Search for the cell housing the specified text and yield its (X, Y) center coordinate. 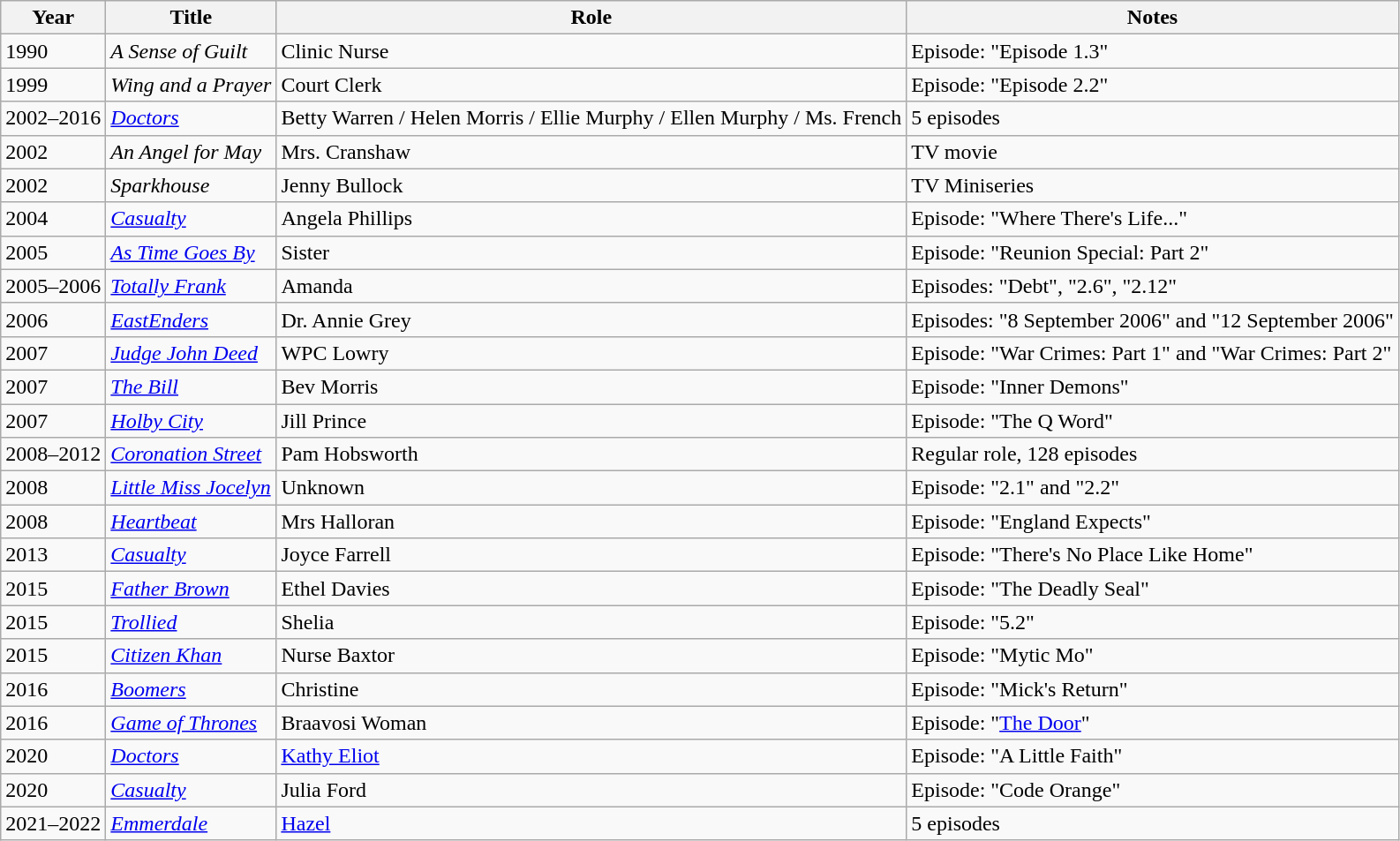
WPC Lowry (591, 353)
Wing and a Prayer (191, 85)
Regular role, 128 episodes (1153, 454)
Episode: "Inner Demons" (1153, 387)
Year (53, 18)
2004 (53, 219)
Episode: "2.1" and "2.2" (1153, 488)
Title (191, 18)
Episode: "War Crimes: Part 1" and "War Crimes: Part 2" (1153, 353)
Episode: "Where There's Life..." (1153, 219)
An Angel for May (191, 152)
Role (591, 18)
Episode: "Episode 2.2" (1153, 85)
Episodes: "Debt", "2.6", "2.12" (1153, 286)
1990 (53, 51)
Christine (591, 689)
Kathy Eliot (591, 756)
Julia Ford (591, 790)
2008–2012 (53, 454)
Father Brown (191, 589)
2021–2022 (53, 823)
Clinic Nurse (591, 51)
Nurse Baxtor (591, 656)
Mrs. Cranshaw (591, 152)
Episode: "A Little Faith" (1153, 756)
Episode: "Code Orange" (1153, 790)
TV Miniseries (1153, 185)
2005–2006 (53, 286)
1999 (53, 85)
Sparkhouse (191, 185)
Betty Warren / Helen Morris / Ellie Murphy / Ellen Murphy / Ms. French (591, 118)
Episode: "There's No Place Like Home" (1153, 555)
Court Clerk (591, 85)
2005 (53, 252)
Amanda (591, 286)
Episode: "England Expects" (1153, 522)
Notes (1153, 18)
Mrs Halloran (591, 522)
Episode: "Episode 1.3" (1153, 51)
Bev Morris (591, 387)
Jenny Bullock (591, 185)
A Sense of Guilt (191, 51)
Ethel Davies (591, 589)
Angela Phillips (591, 219)
Braavosi Woman (591, 723)
Heartbeat (191, 522)
Dr. Annie Grey (591, 319)
Sister (591, 252)
Episodes: "8 September 2006" and "12 September 2006" (1153, 319)
Jill Prince (591, 421)
Judge John Deed (191, 353)
Game of Thrones (191, 723)
As Time Goes By (191, 252)
Coronation Street (191, 454)
The Bill (191, 387)
Hazel (591, 823)
Episode: "The Q Word" (1153, 421)
Emmerdale (191, 823)
2013 (53, 555)
Pam Hobsworth (591, 454)
Episode: "Mytic Mo" (1153, 656)
Trollied (191, 622)
2006 (53, 319)
Episode: "Reunion Special: Part 2" (1153, 252)
Boomers (191, 689)
Episode: "The Deadly Seal" (1153, 589)
Little Miss Jocelyn (191, 488)
EastEnders (191, 319)
Shelia (591, 622)
2002–2016 (53, 118)
Holby City (191, 421)
Citizen Khan (191, 656)
Episode: "The Door" (1153, 723)
Totally Frank (191, 286)
Episode: "Mick's Return" (1153, 689)
Joyce Farrell (591, 555)
Unknown (591, 488)
Episode: "5.2" (1153, 622)
TV movie (1153, 152)
